Output the [X, Y] coordinate of the center of the cell containing the given text.  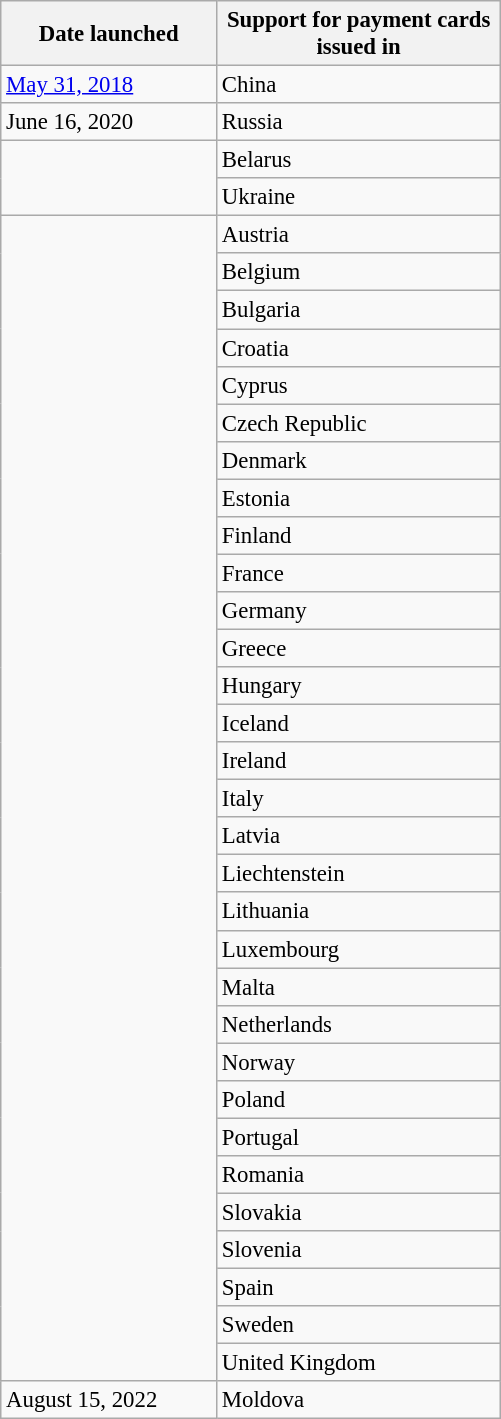
France [359, 573]
June 16, 2020 [109, 122]
Estonia [359, 498]
Sweden [359, 1325]
Greece [359, 648]
Netherlands [359, 1024]
Denmark [359, 460]
Romania [359, 1175]
Croatia [359, 348]
Luxembourg [359, 949]
Malta [359, 987]
Slovakia [359, 1212]
Germany [359, 611]
May 31, 2018 [109, 85]
Liechtenstein [359, 874]
Bulgaria [359, 310]
Support for payment cards issued in [359, 34]
Moldova [359, 1400]
United Kingdom [359, 1363]
Lithuania [359, 912]
Slovenia [359, 1250]
Finland [359, 536]
Poland [359, 1100]
Norway [359, 1062]
Ukraine [359, 197]
Cyprus [359, 385]
Portugal [359, 1137]
Latvia [359, 836]
Iceland [359, 724]
Belarus [359, 160]
Italy [359, 799]
Spain [359, 1288]
Czech Republic [359, 423]
China [359, 85]
Hungary [359, 686]
Russia [359, 122]
Date launched [109, 34]
Austria [359, 235]
Ireland [359, 761]
Belgium [359, 273]
August 15, 2022 [109, 1400]
